Scan for the cell matching the given text and deliver its [x, y] coordinate at center. 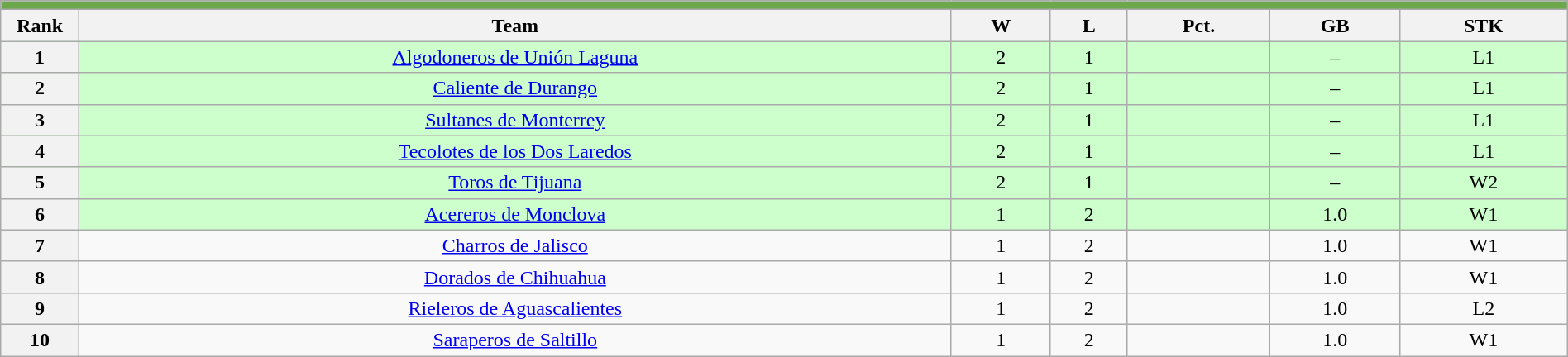
Team [514, 26]
Dorados de Chihuahua [514, 277]
W2 [1484, 183]
STK [1484, 26]
Toros de Tijuana [514, 183]
3 [40, 120]
7 [40, 245]
Sultanes de Monterrey [514, 120]
6 [40, 214]
Rank [40, 26]
Pct. [1199, 26]
8 [40, 277]
GB [1335, 26]
L2 [1484, 308]
Acereros de Monclova [514, 214]
9 [40, 308]
Caliente de Durango [514, 88]
Rieleros de Aguascalientes [514, 308]
W [1001, 26]
4 [40, 151]
Saraperos de Saltillo [514, 340]
5 [40, 183]
Charros de Jalisco [514, 245]
Algodoneros de Unión Laguna [514, 57]
10 [40, 340]
L [1088, 26]
Tecolotes de los Dos Laredos [514, 151]
